Extract the (X, Y) coordinate from the center of the cell holding the provided text.  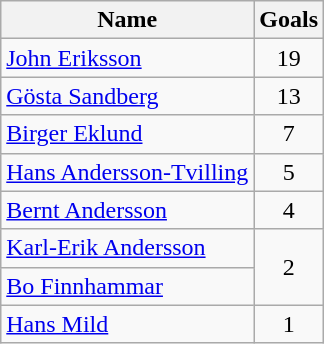
John Eriksson (128, 58)
Gösta Sandberg (128, 96)
1 (289, 324)
Hans Mild (128, 324)
7 (289, 134)
Karl-Erik Andersson (128, 248)
Bernt Andersson (128, 210)
4 (289, 210)
Bo Finnhammar (128, 286)
5 (289, 172)
Name (128, 20)
Birger Eklund (128, 134)
13 (289, 96)
2 (289, 267)
19 (289, 58)
Hans Andersson-Tvilling (128, 172)
Goals (289, 20)
